From the cell containing the given text, extract its center point as [x, y] coordinate. 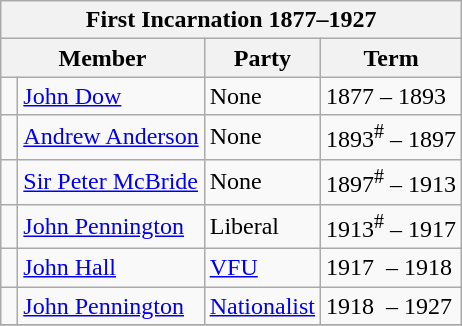
1917 – 1918 [392, 268]
Nationalist [262, 306]
Member [102, 58]
First Incarnation 1877–1927 [232, 20]
1897# – 1913 [392, 182]
1918 – 1927 [392, 306]
1893# – 1897 [392, 138]
Andrew Anderson [111, 138]
Party [262, 58]
1913# – 1917 [392, 226]
John Dow [111, 96]
Sir Peter McBride [111, 182]
Term [392, 58]
VFU [262, 268]
Liberal [262, 226]
John Hall [111, 268]
1877 – 1893 [392, 96]
